Return [X, Y] of the center of cell containing provided text 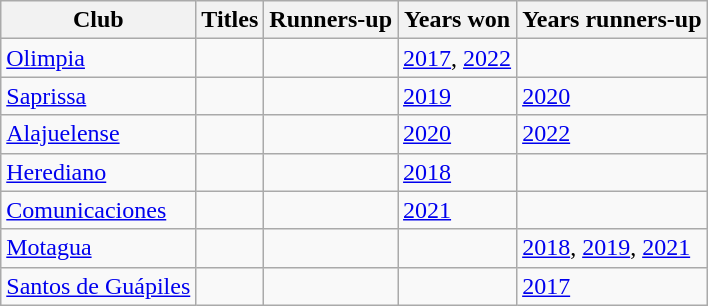
2018, 2019, 2021 [612, 248]
Herediano [98, 172]
Years won [458, 20]
Olimpia [98, 58]
2021 [458, 210]
Club [98, 20]
Motagua [98, 248]
Alajuelense [98, 134]
Saprissa [98, 96]
2018 [458, 172]
Titles [230, 20]
Comunicaciones [98, 210]
2022 [612, 134]
Santos de Guápiles [98, 286]
2017, 2022 [458, 58]
2017 [612, 286]
Runners-up [331, 20]
Years runners-up [612, 20]
2019 [458, 96]
